Pinpoint the cell where the given text exists, returning its [X, Y] midpoint coordinate. 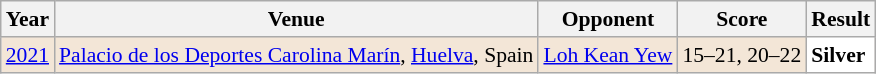
Opponent [608, 19]
Score [742, 19]
Venue [296, 19]
Loh Kean Yew [608, 55]
Year [28, 19]
Palacio de los Deportes Carolina Marín, Huelva, Spain [296, 55]
15–21, 20–22 [742, 55]
Result [840, 19]
Silver [840, 55]
2021 [28, 55]
